Identify which cell holds the provided text, then report its (x, y) central coordinate. 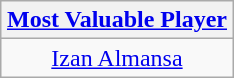
Most Valuable Player (116, 20)
Izan Almansa (116, 58)
